Determine the (x, y) coordinate at the center of the cell enclosing the given text.  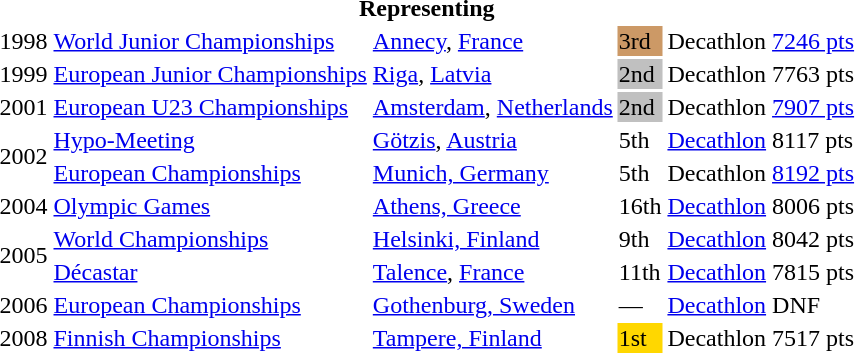
Annecy, France (492, 41)
Talence, France (492, 272)
World Championships (210, 239)
16th (640, 206)
European Junior Championships (210, 74)
Finnish Championships (210, 338)
Munich, Germany (492, 173)
Décastar (210, 272)
European U23 Championships (210, 107)
Götzis, Austria (492, 140)
Helsinki, Finland (492, 239)
3rd (640, 41)
9th (640, 239)
Riga, Latvia (492, 74)
Athens, Greece (492, 206)
1st (640, 338)
Olympic Games (210, 206)
Tampere, Finland (492, 338)
Amsterdam, Netherlands (492, 107)
— (640, 305)
Gothenburg, Sweden (492, 305)
11th (640, 272)
World Junior Championships (210, 41)
Hypo-Meeting (210, 140)
